Return (x, y) of the center of cell containing provided text 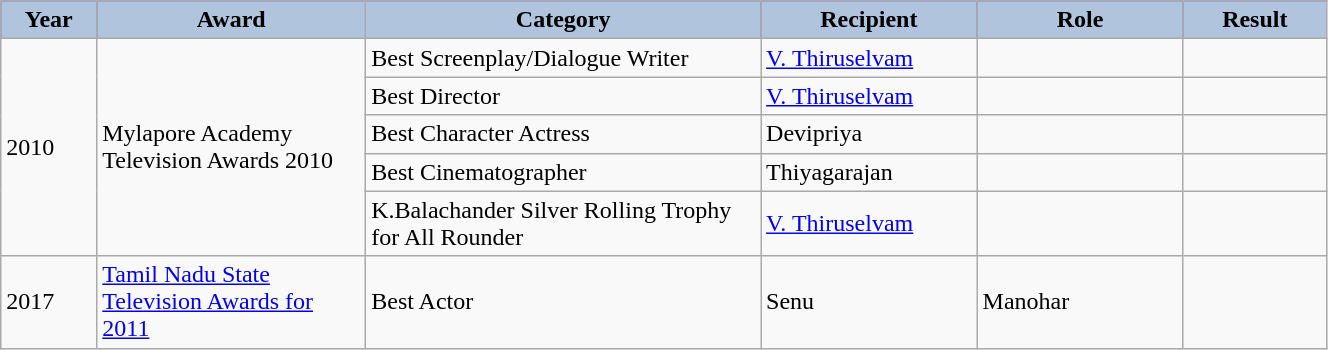
2010 (49, 148)
2017 (49, 302)
Thiyagarajan (869, 172)
Year (49, 20)
Tamil Nadu State Television Awards for 2011 (232, 302)
Best Cinematographer (564, 172)
Mylapore Academy Television Awards 2010 (232, 148)
Best Director (564, 96)
Manohar (1080, 302)
Best Actor (564, 302)
Award (232, 20)
Category (564, 20)
Recipient (869, 20)
Devipriya (869, 134)
Best Screenplay/Dialogue Writer (564, 58)
K.Balachander Silver Rolling Trophy for All Rounder (564, 224)
Senu (869, 302)
Role (1080, 20)
Result (1254, 20)
Best Character Actress (564, 134)
